Search for the cell housing the specified text and yield its (X, Y) center coordinate. 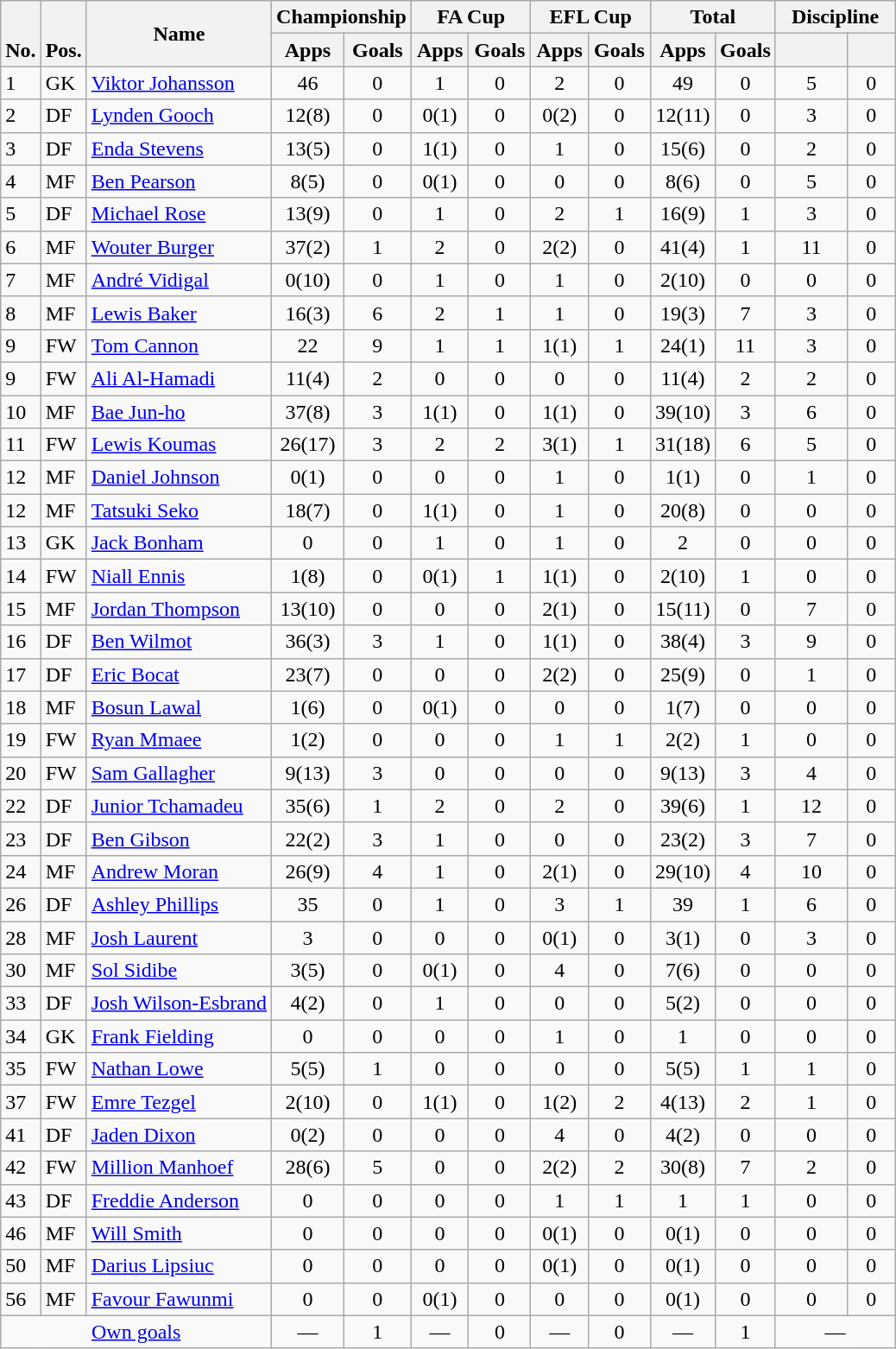
Emre Tezgel (179, 1102)
Tatsuki Seko (179, 510)
26 (21, 904)
Favour Fawunmi (179, 1299)
38(4) (682, 642)
1(7) (682, 707)
Own goals (136, 1332)
Pos. (64, 34)
22(2) (308, 839)
Ben Wilmot (179, 642)
19 (21, 740)
39(10) (682, 412)
Viktor Johansson (179, 83)
37 (21, 1102)
Tom Cannon (179, 345)
15(6) (682, 149)
30 (21, 971)
Will Smith (179, 1233)
FA Cup (471, 17)
Bosun Lawal (179, 707)
20(8) (682, 510)
Lynden Gooch (179, 116)
André Vidigal (179, 280)
Jaden Dixon (179, 1135)
1(6) (308, 707)
24(1) (682, 345)
39 (682, 904)
Ben Pearson (179, 181)
Discipline (836, 17)
42 (21, 1168)
37(8) (308, 412)
15 (21, 609)
8(5) (308, 181)
Jordan Thompson (179, 609)
Sam Gallagher (179, 773)
Championship (342, 17)
23(2) (682, 839)
Josh Laurent (179, 937)
23(7) (308, 674)
43 (21, 1200)
16 (21, 642)
28 (21, 937)
20 (21, 773)
34 (21, 1036)
Michael Rose (179, 214)
Junior Tchamadeu (179, 806)
13 (21, 543)
Ben Gibson (179, 839)
30(8) (682, 1168)
Josh Wilson-Esbrand (179, 1004)
49 (682, 83)
7(6) (682, 971)
16(9) (682, 214)
No. (21, 34)
12(11) (682, 116)
15(11) (682, 609)
16(3) (308, 313)
26(9) (308, 871)
13(5) (308, 149)
Jack Bonham (179, 543)
Darius Lipsiuc (179, 1266)
18 (21, 707)
Name (179, 34)
Ryan Mmaee (179, 740)
Wouter Burger (179, 247)
17 (21, 674)
35(6) (308, 806)
41(4) (682, 247)
26(17) (308, 445)
Eric Bocat (179, 674)
Bae Jun-ho (179, 412)
39(6) (682, 806)
1(8) (308, 576)
Ali Al-Hamadi (179, 378)
3(5) (308, 971)
Freddie Anderson (179, 1200)
13(10) (308, 609)
23 (21, 839)
13(9) (308, 214)
56 (21, 1299)
Enda Stevens (179, 149)
14 (21, 576)
Lewis Baker (179, 313)
Sol Sidibe (179, 971)
18(7) (308, 510)
12(8) (308, 116)
0(10) (308, 280)
Daniel Johnson (179, 478)
Nathan Lowe (179, 1069)
4(13) (682, 1102)
19(3) (682, 313)
Niall Ennis (179, 576)
28(6) (308, 1168)
37(2) (308, 247)
36(3) (308, 642)
33 (21, 1004)
29(10) (682, 871)
24 (21, 871)
41 (21, 1135)
Andrew Moran (179, 871)
50 (21, 1266)
Million Manhoef (179, 1168)
Total (713, 17)
8 (21, 313)
25(9) (682, 674)
Lewis Koumas (179, 445)
Frank Fielding (179, 1036)
Ashley Phillips (179, 904)
31(18) (682, 445)
8(6) (682, 181)
EFL Cup (590, 17)
5(2) (682, 1004)
